Return [x, y] of the center of cell containing provided text 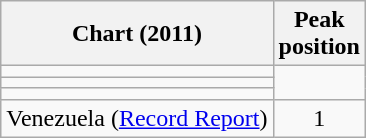
Venezuela (Record Report) [137, 118]
Peakposition [319, 34]
Chart (2011) [137, 34]
1 [319, 118]
